Pinpoint the cell where the given text exists, returning its [x, y] midpoint coordinate. 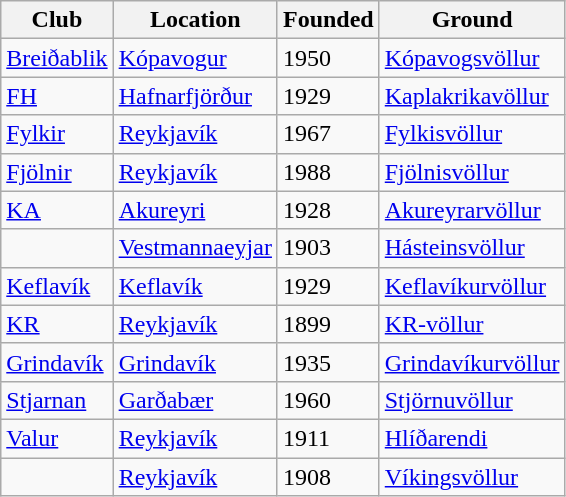
Stjörnuvöllur [472, 400]
1960 [328, 400]
1988 [328, 172]
1903 [328, 248]
Club [57, 20]
Hlíðarendi [472, 438]
Fylkir [57, 134]
1899 [328, 324]
Grindavíkurvöllur [472, 362]
Kaplakrikavöllur [472, 96]
1908 [328, 477]
Víkingsvöllur [472, 477]
Fjölnisvöllur [472, 172]
Fjölnir [57, 172]
Kópavogur [195, 58]
Kópavogsvöllur [472, 58]
KR-völlur [472, 324]
Breiðablik [57, 58]
Akureyrarvöllur [472, 210]
Stjarnan [57, 400]
1911 [328, 438]
Ground [472, 20]
Garðabær [195, 400]
Location [195, 20]
1935 [328, 362]
Founded [328, 20]
FH [57, 96]
Valur [57, 438]
KA [57, 210]
1928 [328, 210]
Keflavíkurvöllur [472, 286]
1967 [328, 134]
Hásteinsvöllur [472, 248]
Akureyri [195, 210]
Vestmannaeyjar [195, 248]
Hafnarfjörður [195, 96]
KR [57, 324]
Fylkisvöllur [472, 134]
1950 [328, 58]
